Provide the [x, y] coordinate of the cell's center where the given text is located.  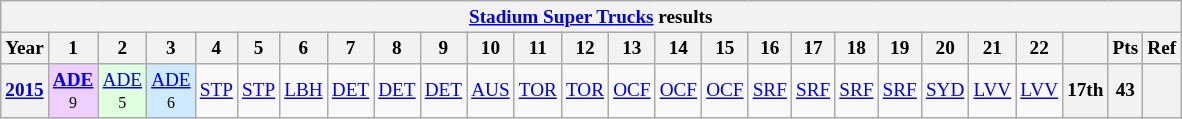
17 [812, 48]
7 [350, 48]
12 [584, 48]
2 [122, 48]
ADE9 [73, 91]
15 [725, 48]
43 [1126, 91]
Stadium Super Trucks results [591, 17]
AUS [491, 91]
Pts [1126, 48]
LBH [304, 91]
ADE6 [172, 91]
SYD [945, 91]
17th [1086, 91]
20 [945, 48]
8 [397, 48]
4 [216, 48]
21 [992, 48]
11 [538, 48]
ADE5 [122, 91]
10 [491, 48]
Ref [1162, 48]
2015 [25, 91]
5 [258, 48]
13 [632, 48]
14 [678, 48]
9 [443, 48]
18 [856, 48]
6 [304, 48]
1 [73, 48]
19 [900, 48]
22 [1040, 48]
3 [172, 48]
16 [770, 48]
Year [25, 48]
